Pinpoint the cell where the given text exists, returning its (X, Y) midpoint coordinate. 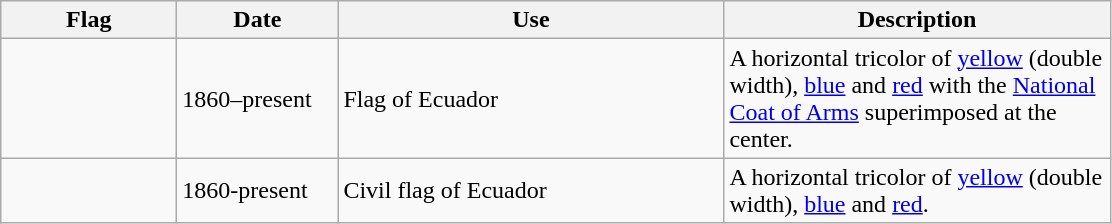
Flag (89, 20)
Description (917, 20)
A horizontal tricolor of yellow (double width), blue and red with the National Coat of Arms superimposed at the center. (917, 98)
Flag of Ecuador (531, 98)
1860-present (258, 190)
Date (258, 20)
Civil flag of Ecuador (531, 190)
A horizontal tricolor of yellow (double width), blue and red. (917, 190)
Use (531, 20)
1860–present (258, 98)
